Return the (x, y) coordinate for the center point of the cell that contains the specified text.  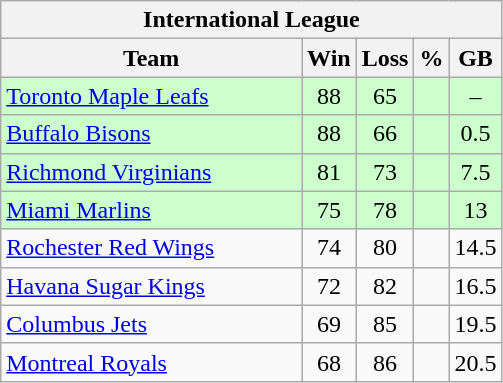
Loss (385, 58)
80 (385, 248)
78 (385, 210)
– (476, 96)
Toronto Maple Leafs (152, 96)
85 (385, 324)
Montreal Royals (152, 362)
7.5 (476, 172)
16.5 (476, 286)
75 (330, 210)
14.5 (476, 248)
13 (476, 210)
GB (476, 58)
% (432, 58)
0.5 (476, 134)
Rochester Red Wings (152, 248)
65 (385, 96)
74 (330, 248)
72 (330, 286)
Havana Sugar Kings (152, 286)
Team (152, 58)
82 (385, 286)
19.5 (476, 324)
Buffalo Bisons (152, 134)
68 (330, 362)
66 (385, 134)
Miami Marlins (152, 210)
Win (330, 58)
Richmond Virginians (152, 172)
69 (330, 324)
20.5 (476, 362)
86 (385, 362)
International League (252, 20)
73 (385, 172)
81 (330, 172)
Columbus Jets (152, 324)
